Scan for the cell matching the given text and deliver its (x, y) coordinate at center. 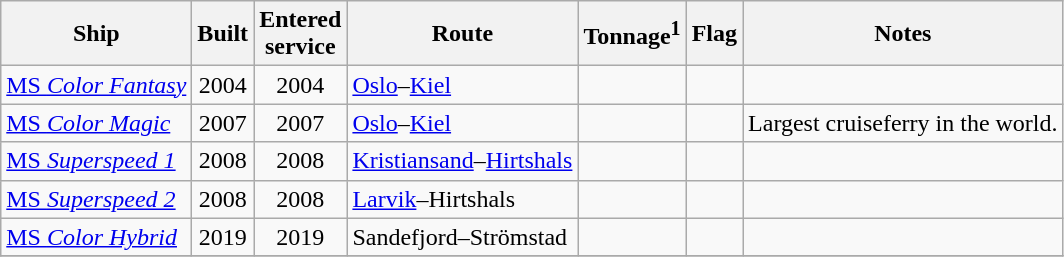
Kristiansand–Hirtshals (462, 161)
Route (462, 34)
Tonnage1 (632, 34)
Larvik–Hirtshals (462, 199)
Notes (904, 34)
MS Color Fantasy (96, 85)
Flag (714, 34)
Built (223, 34)
Enteredservice (300, 34)
MS Color Hybrid (96, 237)
Ship (96, 34)
MS Color Magic (96, 123)
Sandefjord–Strömstad (462, 237)
MS Superspeed 2 (96, 199)
Largest cruiseferry in the world. (904, 123)
MS Superspeed 1 (96, 161)
